Find where the given text appears and provide that cell's center as (X, Y) coordinate. 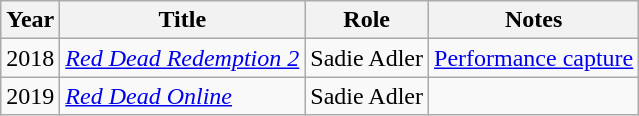
Red Dead Online (182, 96)
Year (30, 20)
Performance capture (534, 58)
2019 (30, 96)
Title (182, 20)
Notes (534, 20)
Role (367, 20)
2018 (30, 58)
Red Dead Redemption 2 (182, 58)
